Return (X, Y) of the center of cell containing provided text 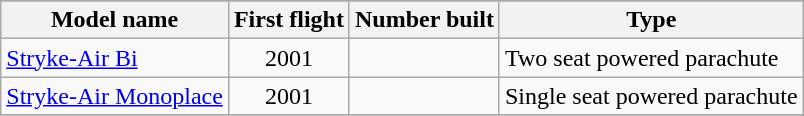
Model name (115, 20)
Single seat powered parachute (651, 96)
Stryke-Air Bi (115, 58)
Number built (424, 20)
Two seat powered parachute (651, 58)
Type (651, 20)
Stryke-Air Monoplace (115, 96)
First flight (288, 20)
